From the cell containing the given text, extract its center point as (x, y) coordinate. 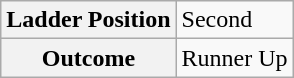
Runner Up (234, 58)
Outcome (88, 58)
Ladder Position (88, 20)
Second (234, 20)
